Determine the (x, y) coordinate at the center of the cell enclosing the given text.  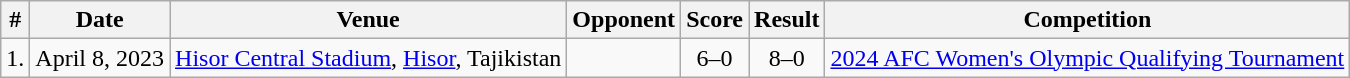
8–0 (787, 58)
Opponent (624, 20)
Competition (1088, 20)
# (16, 20)
2024 AFC Women's Olympic Qualifying Tournament (1088, 58)
Score (715, 20)
April 8, 2023 (100, 58)
Hisor Central Stadium, Hisor, Tajikistan (368, 58)
Venue (368, 20)
1. (16, 58)
6–0 (715, 58)
Date (100, 20)
Result (787, 20)
